Pinpoint the cell where the given text exists, returning its (X, Y) midpoint coordinate. 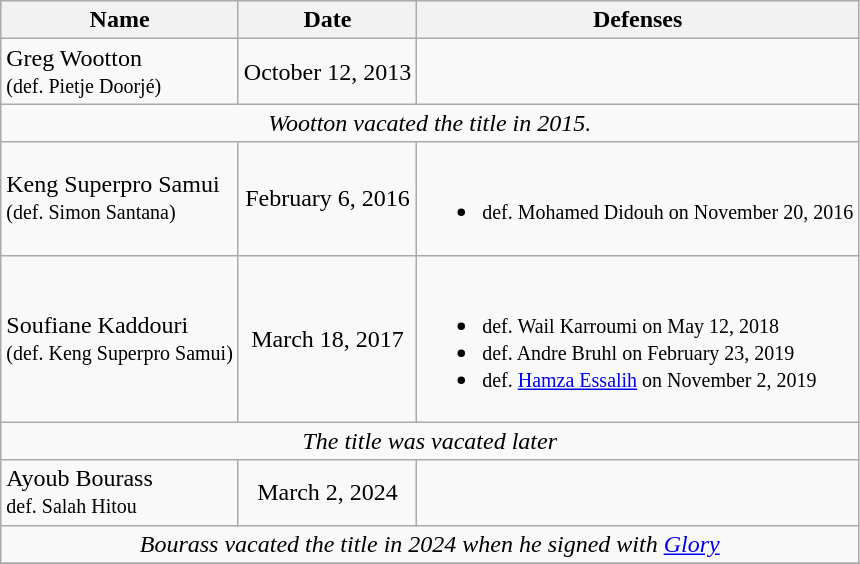
March 2, 2024 (327, 492)
Keng Superpro Samui (def. Simon Santana) (120, 198)
Soufiane Kaddouri (def. Keng Superpro Samui) (120, 338)
October 12, 2013 (327, 72)
Defenses (638, 20)
def. Mohamed Didouh on November 20, 2016 (638, 198)
Wootton vacated the title in 2015. (430, 123)
Greg Wootton (def. Pietje Doorjé) (120, 72)
February 6, 2016 (327, 198)
Bourass vacated the title in 2024 when he signed with Glory (430, 544)
Ayoub Bourass def. Salah Hitou (120, 492)
The title was vacated later (430, 441)
def. Wail Karroumi on May 12, 2018 def. Andre Bruhl on February 23, 2019 def. Hamza Essalih on November 2, 2019 (638, 338)
Name (120, 20)
Date (327, 20)
March 18, 2017 (327, 338)
